Pinpoint the cell where the given text exists, returning its (x, y) midpoint coordinate. 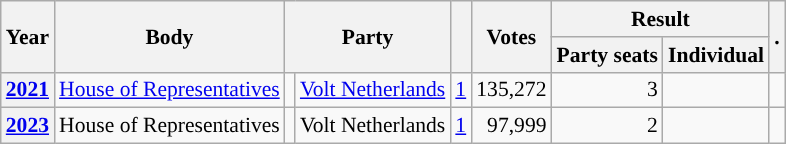
Party seats (608, 55)
3 (608, 90)
Party (368, 36)
Votes (511, 36)
97,999 (511, 126)
. (777, 36)
2 (608, 126)
2023 (28, 126)
Individual (716, 55)
135,272 (511, 90)
Result (661, 19)
Year (28, 36)
2021 (28, 90)
Body (170, 36)
